Determine the [X, Y] coordinate at the center of the cell enclosing the given text.  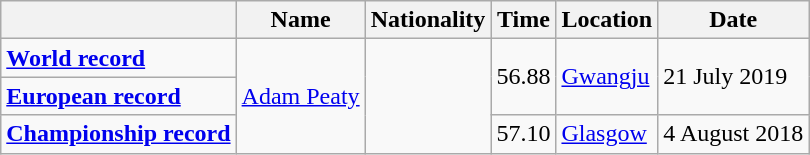
European record [118, 96]
Name [300, 20]
Adam Peaty [300, 96]
Time [524, 20]
Glasgow [607, 134]
Date [734, 20]
4 August 2018 [734, 134]
Nationality [428, 20]
Location [607, 20]
Gwangju [607, 77]
World record [118, 58]
57.10 [524, 134]
21 July 2019 [734, 77]
56.88 [524, 77]
Championship record [118, 134]
